Search for the cell housing the specified text and yield its (X, Y) center coordinate. 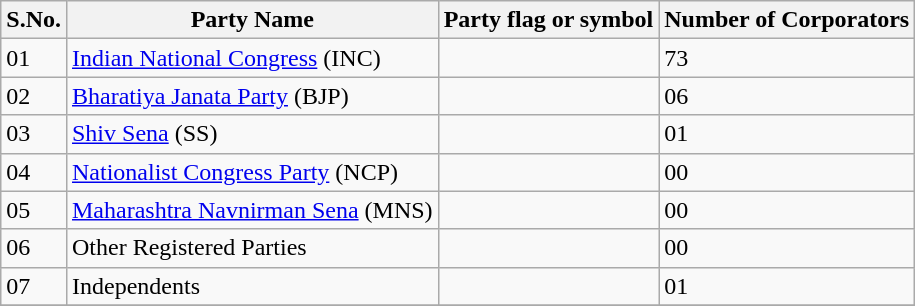
Party Name (252, 20)
Number of Corporators (787, 20)
05 (34, 210)
Shiv Sena (SS) (252, 134)
Independents (252, 286)
Indian National Congress (INC) (252, 58)
Other Registered Parties (252, 248)
03 (34, 134)
S.No. (34, 20)
Maharashtra Navnirman Sena (MNS) (252, 210)
Party flag or symbol (548, 20)
04 (34, 172)
73 (787, 58)
Nationalist Congress Party (NCP) (252, 172)
Bharatiya Janata Party (BJP) (252, 96)
07 (34, 286)
02 (34, 96)
